Pinpoint the cell where the given text exists, returning its (X, Y) midpoint coordinate. 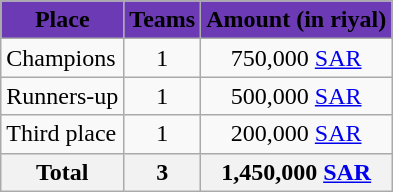
Teams (162, 20)
Champions (62, 58)
Runners-up (62, 96)
Place (62, 20)
Third place (62, 134)
Amount (in riyal) (296, 20)
200,000 SAR (296, 134)
Total (62, 172)
1,450,000 SAR (296, 172)
3 (162, 172)
750,000 SAR (296, 58)
500,000 SAR (296, 96)
